Identify which cell holds the provided text, then report its (X, Y) central coordinate. 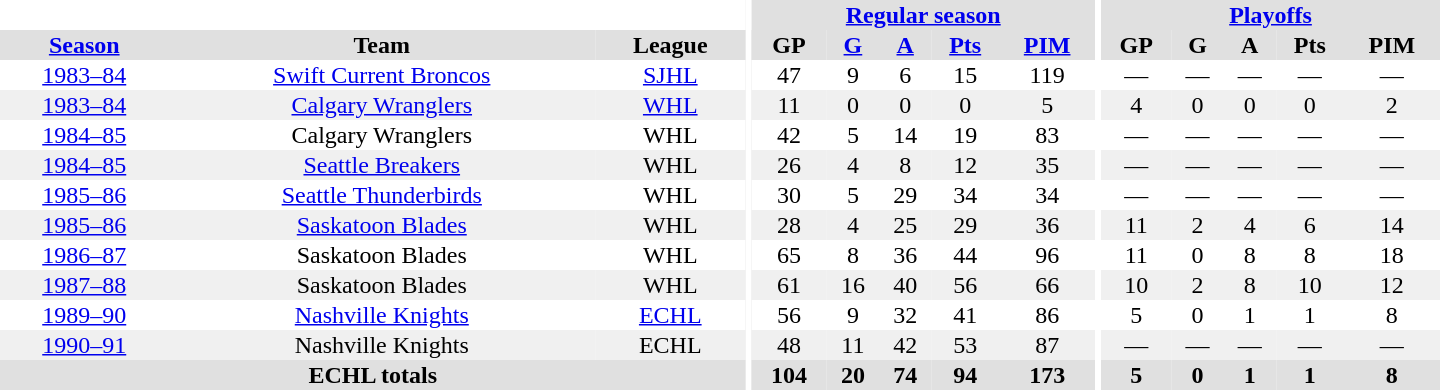
94 (965, 375)
15 (965, 75)
19 (965, 135)
47 (789, 75)
Seattle Thunderbirds (382, 195)
Swift Current Broncos (382, 75)
41 (965, 315)
83 (1047, 135)
28 (789, 225)
1989–90 (84, 315)
Playoffs (1270, 15)
48 (789, 345)
Regular season (923, 15)
26 (789, 165)
74 (905, 375)
86 (1047, 315)
66 (1047, 285)
1987–88 (84, 285)
League (670, 45)
119 (1047, 75)
53 (965, 345)
18 (1392, 255)
Team (382, 45)
20 (853, 375)
40 (905, 285)
1990–91 (84, 345)
65 (789, 255)
61 (789, 285)
44 (965, 255)
35 (1047, 165)
Seattle Breakers (382, 165)
1986–87 (84, 255)
Season (84, 45)
SJHL (670, 75)
16 (853, 285)
87 (1047, 345)
ECHL totals (372, 375)
25 (905, 225)
32 (905, 315)
104 (789, 375)
96 (1047, 255)
30 (789, 195)
173 (1047, 375)
